Return (X, Y) of the center of cell containing provided text 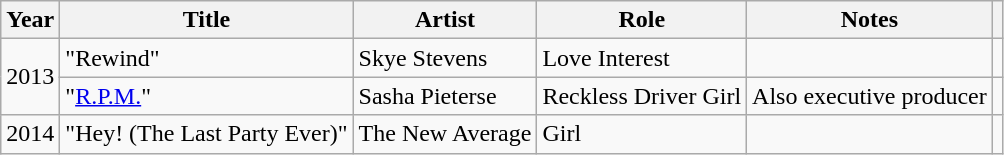
Year (30, 20)
The New Average (445, 134)
"Hey! (The Last Party Ever)" (206, 134)
Also executive producer (870, 96)
"R.P.M." (206, 96)
Skye Stevens (445, 58)
"Rewind" (206, 58)
Artist (445, 20)
Reckless Driver Girl (642, 96)
Notes (870, 20)
Girl (642, 134)
Title (206, 20)
Sasha Pieterse (445, 96)
Role (642, 20)
Love Interest (642, 58)
2013 (30, 77)
2014 (30, 134)
